Provide the [x, y] coordinate of the cell's center where the given text is located.  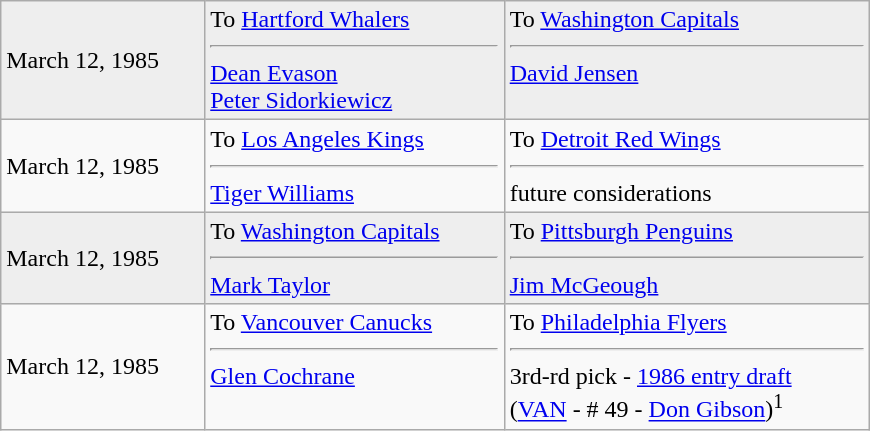
To Hartford WhalersDean EvasonPeter Sidorkiewicz [354, 60]
To Vancouver CanucksGlen Cochrane [354, 367]
To Washington CapitalsDavid Jensen [686, 60]
To Philadelphia Flyers3rd-rd pick - 1986 entry draft(VAN - # 49 - Don Gibson)1 [686, 367]
To Los Angeles KingsTiger Williams [354, 166]
To Pittsburgh PenguinsJim McGeough [686, 258]
To Detroit Red Wingsfuture considerations [686, 166]
To Washington CapitalsMark Taylor [354, 258]
